For the text-containing cell, return its midpoint in [X, Y] coordinate format. 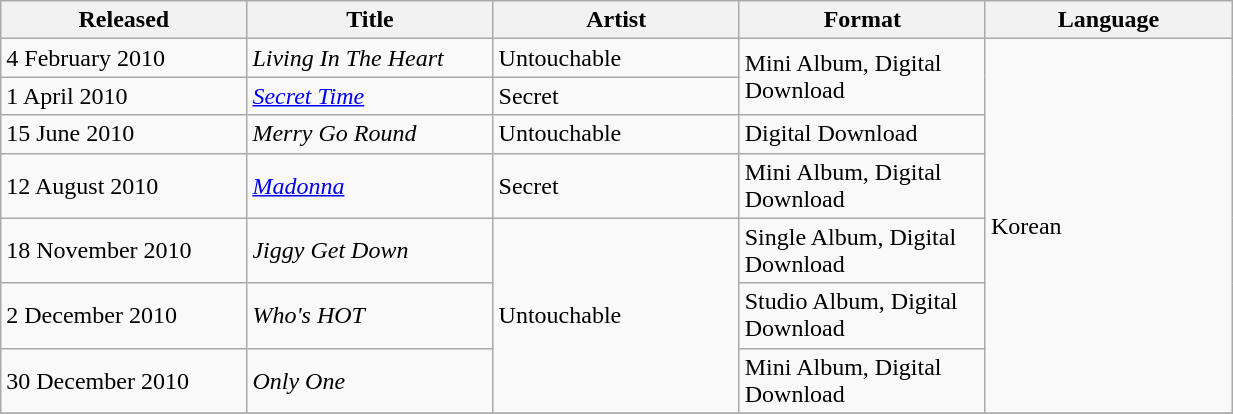
Madonna [370, 186]
Who's HOT [370, 316]
30 December 2010 [124, 380]
Secret Time [370, 96]
12 August 2010 [124, 186]
Jiggy Get Down [370, 250]
Artist [616, 20]
Format [862, 20]
Merry Go Round [370, 134]
18 November 2010 [124, 250]
15 June 2010 [124, 134]
2 December 2010 [124, 316]
Released [124, 20]
Korean [1108, 226]
Title [370, 20]
1 April 2010 [124, 96]
Only One [370, 380]
4 February 2010 [124, 58]
Digital Download [862, 134]
Single Album, Digital Download [862, 250]
Language [1108, 20]
Living In The Heart [370, 58]
Studio Album, Digital Download [862, 316]
